Return [X, Y] of the center of cell containing provided text 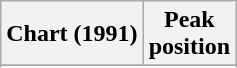
Chart (1991) [72, 34]
Peakposition [189, 34]
